Return the (X, Y) coordinate for the center point of the cell that contains the specified text.  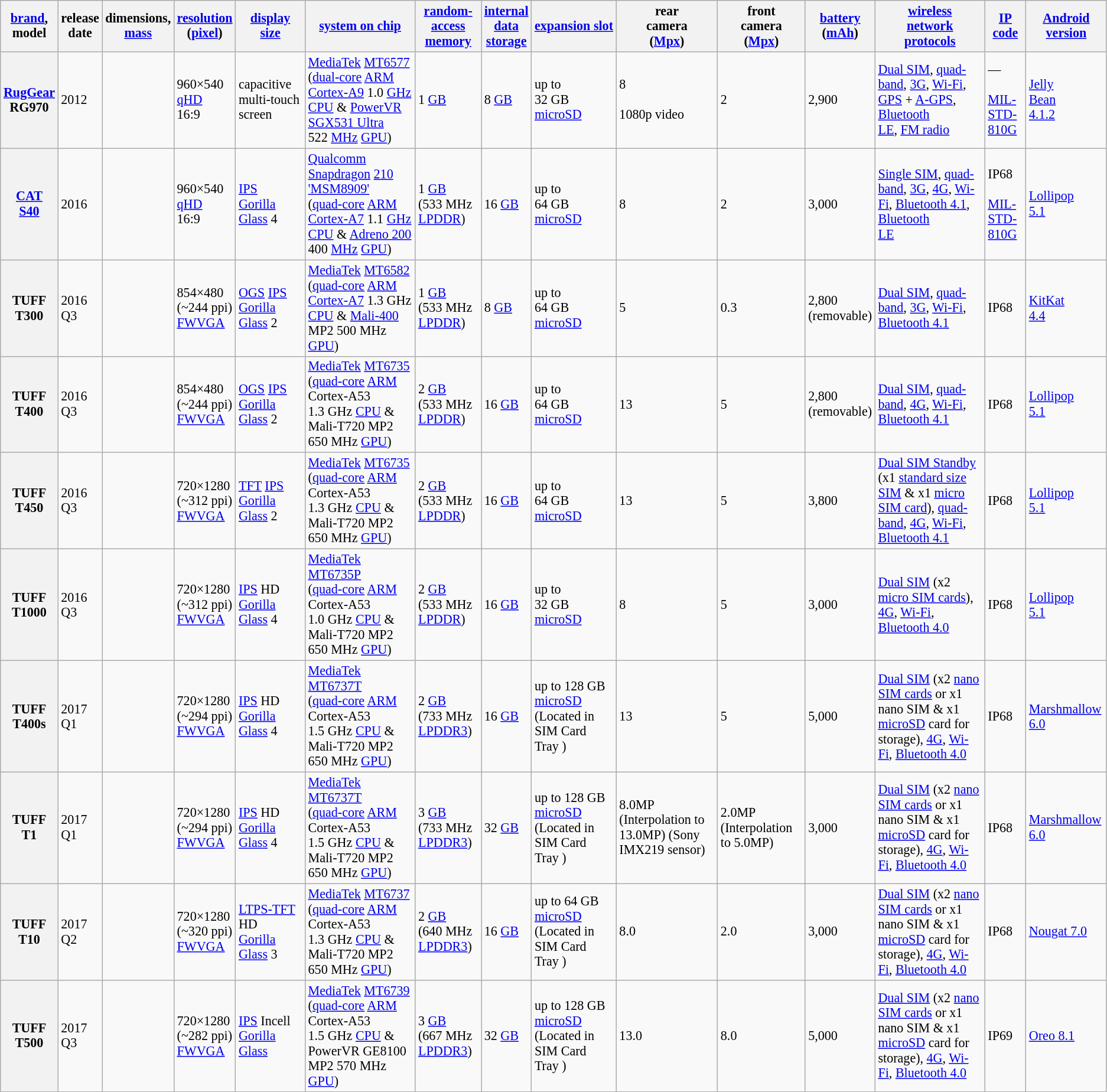
TUFFT500 (30, 1036)
TUFFT1000 (30, 605)
Androidversion (1066, 26)
8.0MP (Interpolation to 13.0MP) (Sony IMX219 sensor) (666, 828)
capacitive multi-touch screen (271, 99)
MediaTek MT6737(quad-core ARM Cortex-A53 1.3 GHz CPU & Mali-T720 MP2 650 MHz GPU) (360, 932)
2 GB(733 MHz LPDDR3) (448, 716)
TUFFT400s (30, 716)
Nougat 7.0 (1066, 932)
LTPS-TFT HDGorilla Glass 3 (271, 932)
frontcamera(Mpx) (761, 26)
MediaTek MT6577(dual-core ARM Cortex-A9 1.0 GHz CPU & PowerVR SGX531 Ultra 522 MHz GPU) (360, 99)
3 GB(667 MHz LPDDR3) (448, 1036)
TUFFT300 (30, 307)
releasedate (80, 26)
Dual SIM Standby (x1 standard size SIM & x1 micro SIM card), quad-band, 4G, Wi-Fi, Bluetooth 4.1 (930, 501)
resolution(pixel) (204, 26)
TUFFT1 (30, 828)
Dual SIM, quad-band, 4G, Wi-Fi, Bluetooth 4.1 (930, 404)
2 GB(640 MHz LPDDR3) (448, 932)
MediaTek MT6582(quad-core ARM Cortex-A7 1.3 GHz CPU & Mali-400 MP2 500 MHz GPU) (360, 307)
dimensions,mass (138, 26)
2017Q2 (80, 932)
MediaTek MT6739(quad-core ARM Cortex-A53 1.5 GHz CPU & PowerVR GE8100 MP2 570 MHz GPU) (360, 1036)
battery(mAh) (840, 26)
TUFFT450 (30, 501)
81080p video (666, 99)
RugGearRG970 (30, 99)
2017Q3 (80, 1036)
2012 (80, 99)
system on chip (360, 26)
displaysize (271, 26)
Dual SIM, quad-band, 3G, Wi-Fi, GPS + A-GPS, BluetoothLE, FM radio (930, 99)
brand,model (30, 26)
3 GB(733 MHz LPDDR3) (448, 828)
KitKat4.4 (1066, 307)
CATS40 (30, 204)
—MIL-STD-810G (1005, 99)
JellyBean4.1.2 (1066, 99)
IPS IncellGorilla Glass (271, 1036)
13.0 (666, 1036)
2016 (80, 204)
Dual SIM, quad-band, 3G, Wi-Fi, Bluetooth 4.1 (930, 307)
TFT IPSGorilla Glass 2 (271, 501)
Dual SIM (x2 micro SIM cards), 4G, Wi-Fi, Bluetooth 4.0 (930, 605)
random-accessmemory (448, 26)
IP68MIL-STD-810G (1005, 204)
0.3 (761, 307)
Qualcomm Snapdragon 210 'MSM8909'(quad-core ARM Cortex-A7 1.1 GHz CPU & Adreno 200 400 MHz GPU) (360, 204)
rearcamera(Mpx) (666, 26)
2,900 (840, 99)
IP69 (1005, 1036)
internaldatastorage (507, 26)
expansion slot (574, 26)
720×1280(~282 ppi)FWVGA (204, 1036)
1 GB (448, 99)
wirelessnetworkprotocols (930, 26)
IPcode (1005, 26)
TUFFT400 (30, 404)
720×1280(~320 ppi)FWVGA (204, 932)
MediaTek MT6735P(quad-core ARM Cortex-A53 1.0 GHz CPU & Mali-T720 MP2 650 MHz GPU) (360, 605)
TUFFT10 (30, 932)
Single SIM, quad-band, 3G, 4G, Wi-Fi, Bluetooth 4.1, BluetoothLE (930, 204)
2.0MP (Interpolation to 5.0MP) (761, 828)
2.0 (761, 932)
Oreo 8.1 (1066, 1036)
up to 64 GB microSD (Located in SIM Card Tray ) (574, 932)
IPSGorilla Glass 4 (271, 204)
3,800 (840, 501)
